Output the (X, Y) coordinate of the center of the cell containing the given text.  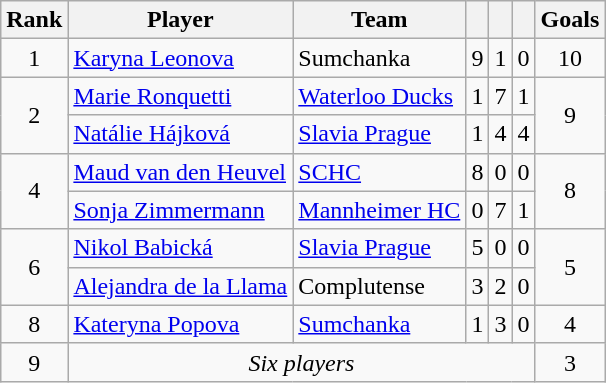
Nikol Babická (180, 248)
Mannheimer HC (380, 210)
10 (570, 58)
Goals (570, 20)
Team (380, 20)
Natálie Hájková (180, 134)
6 (34, 267)
Sonja Zimmermann (180, 210)
Six players (302, 362)
Maud van den Heuvel (180, 172)
Alejandra de la Llama (180, 286)
Waterloo Ducks (380, 96)
Marie Ronquetti (180, 96)
Player (180, 20)
SCHC (380, 172)
Rank (34, 20)
Kateryna Popova (180, 324)
Complutense (380, 286)
Karyna Leonova (180, 58)
